Capture the cell that displays the provided text and extract its (X, Y) central coordinate. 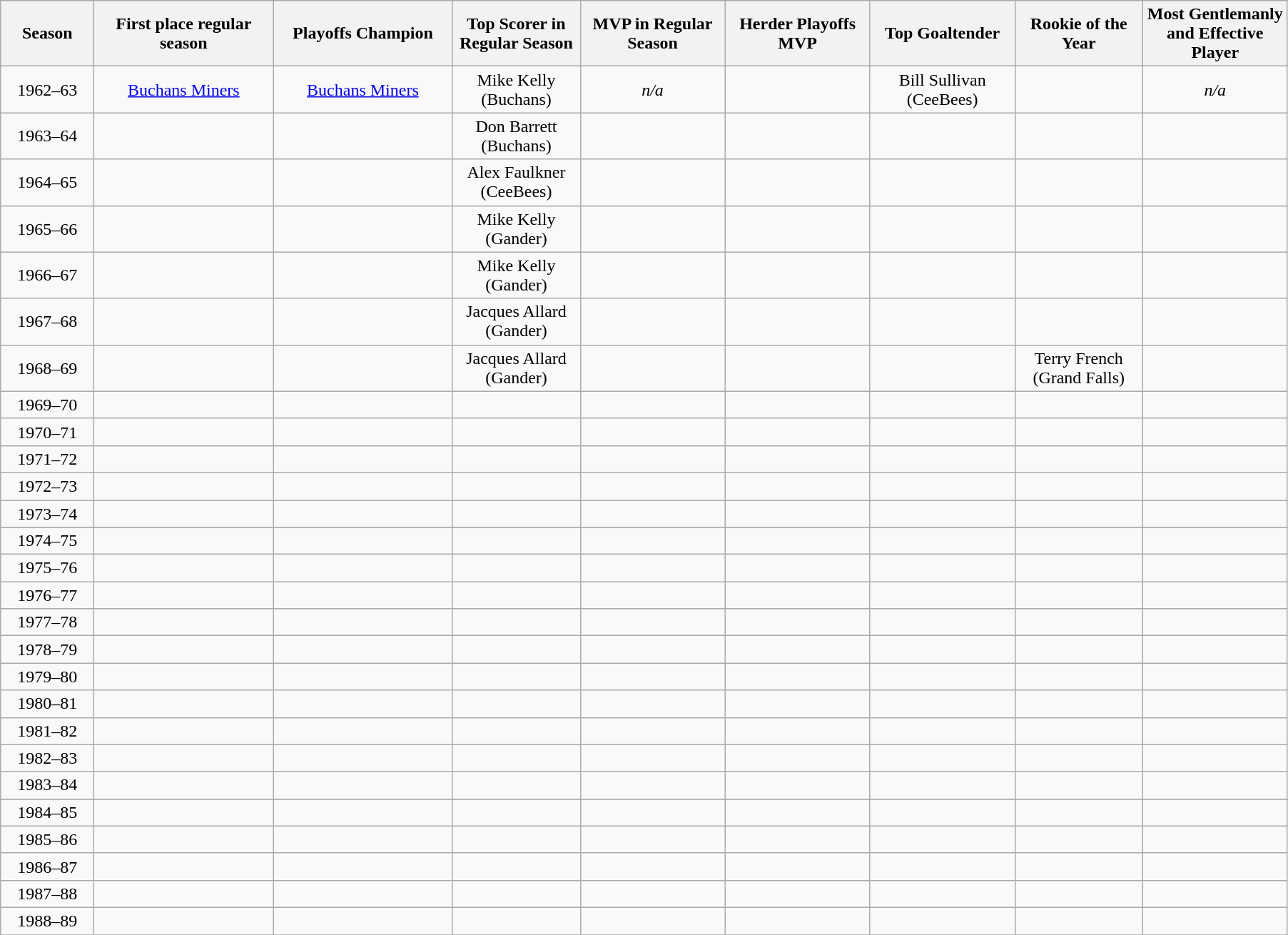
Don Barrett (Buchans) (517, 136)
Top Scorer in Regular Season (517, 34)
1974–75 (47, 541)
Rookie of the Year (1079, 34)
1972–73 (47, 486)
1977–78 (47, 622)
1975–76 (47, 568)
First place regular season (184, 34)
1966–67 (47, 276)
1980–81 (47, 704)
1978–79 (47, 650)
1973–74 (47, 513)
1983–84 (47, 785)
1988–89 (47, 921)
1970–71 (47, 432)
1962–63 (47, 90)
Terry French (Grand Falls) (1079, 368)
1963–64 (47, 136)
1971–72 (47, 459)
Most Gentlemanly and Effective Player (1215, 34)
1987–88 (47, 894)
1981–82 (47, 731)
1984–85 (47, 812)
Season (47, 34)
MVP in Regular Season (652, 34)
1986–87 (47, 866)
Playoffs Champion (362, 34)
1969–70 (47, 405)
Bill Sullivan (CeeBees) (942, 90)
1964–65 (47, 183)
1979–80 (47, 677)
Top Goaltender (942, 34)
Mike Kelly (Buchans) (517, 90)
1965–66 (47, 228)
1976–77 (47, 595)
1968–69 (47, 368)
Alex Faulkner (CeeBees) (517, 183)
1967–68 (47, 321)
Herder Playoffs MVP (798, 34)
1982–83 (47, 758)
1985–86 (47, 839)
